Identify which cell holds the provided text, then report its [X, Y] central coordinate. 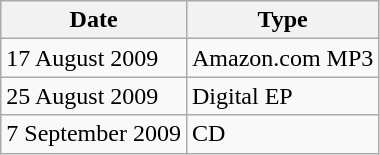
Digital EP [282, 96]
Type [282, 20]
Amazon.com MP3 [282, 58]
17 August 2009 [94, 58]
25 August 2009 [94, 96]
CD [282, 134]
Date [94, 20]
7 September 2009 [94, 134]
